Pinpoint the cell where the given text exists, returning its [x, y] midpoint coordinate. 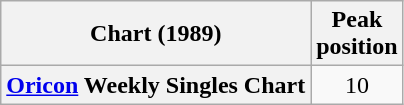
Chart (1989) [156, 34]
Oricon Weekly Singles Chart [156, 85]
Peakposition [357, 34]
10 [357, 85]
